Search for the cell housing the specified text and yield its (X, Y) center coordinate. 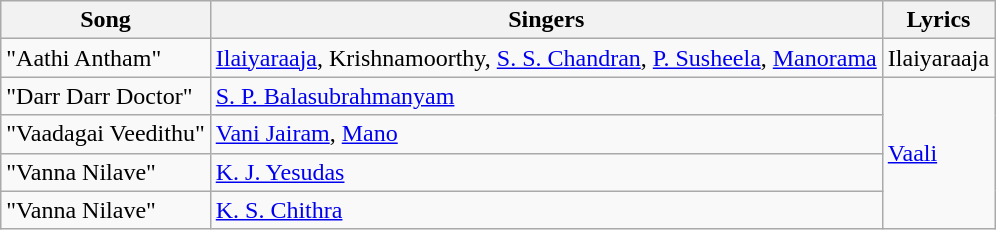
Vani Jairam, Mano (546, 134)
"Vaadagai Veedithu" (106, 134)
"Aathi Antham" (106, 58)
Singers (546, 20)
S. P. Balasubrahmanyam (546, 96)
Vaali (938, 153)
"Darr Darr Doctor" (106, 96)
Lyrics (938, 20)
Ilaiyaraaja (938, 58)
K. J. Yesudas (546, 172)
Song (106, 20)
Ilaiyaraaja, Krishnamoorthy, S. S. Chandran, P. Susheela, Manorama (546, 58)
K. S. Chithra (546, 210)
